Identify which cell holds the provided text, then report its (x, y) central coordinate. 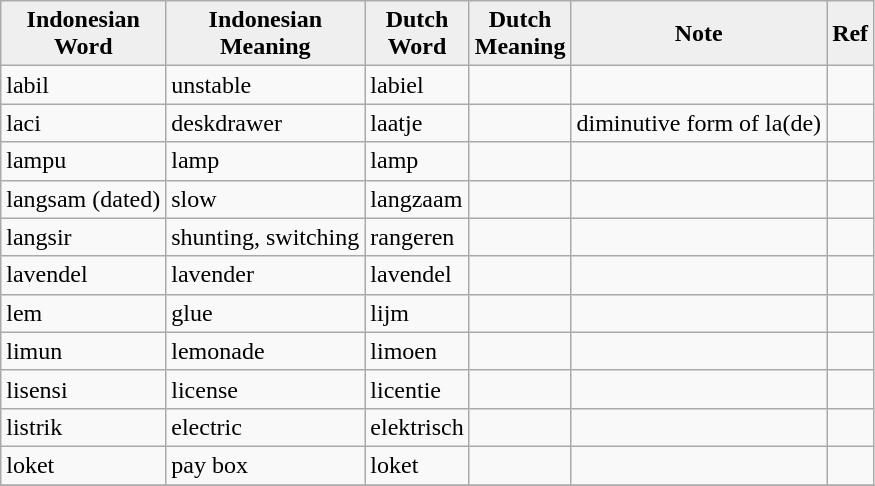
rangeren (417, 237)
Ref (850, 34)
listrik (84, 427)
elektrisch (417, 427)
Dutch Meaning (520, 34)
shunting, switching (266, 237)
unstable (266, 85)
license (266, 389)
laatje (417, 123)
slow (266, 199)
glue (266, 313)
limun (84, 351)
laci (84, 123)
electric (266, 427)
diminutive form of la(de) (699, 123)
lemonade (266, 351)
langsam (dated) (84, 199)
lisensi (84, 389)
labiel (417, 85)
lem (84, 313)
langsir (84, 237)
lijm (417, 313)
lavender (266, 275)
deskdrawer (266, 123)
limoen (417, 351)
pay box (266, 465)
langzaam (417, 199)
Dutch Word (417, 34)
lampu (84, 161)
licentie (417, 389)
Note (699, 34)
Indonesian Word (84, 34)
labil (84, 85)
Indonesian Meaning (266, 34)
